Determine the [X, Y] coordinate at the center of the cell enclosing the given text.  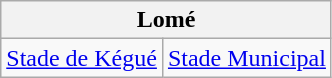
Stade Municipal [246, 58]
Stade de Kégué [82, 58]
Lomé [166, 20]
